Find where the given text appears and provide that cell's center as (X, Y) coordinate. 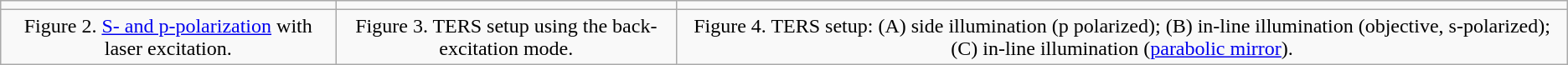
Figure 3. TERS setup using the back-excitation mode. (506, 37)
Figure 2. S- and p-polarization with laser excitation. (168, 37)
